Return [X, Y] of the center of cell containing provided text 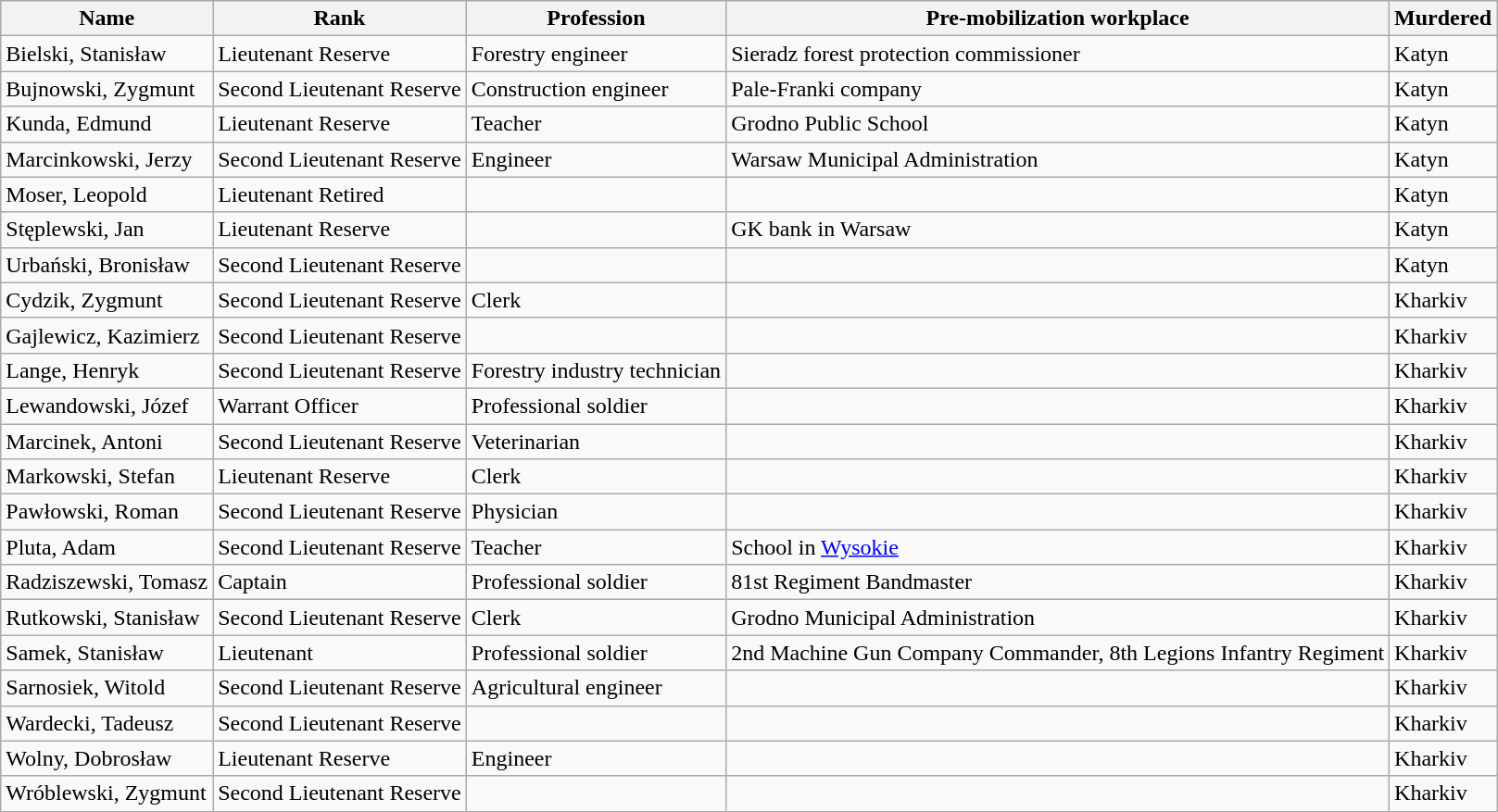
Grodno Municipal Administration [1058, 618]
2nd Machine Gun Company Commander, 8th Legions Infantry Regiment [1058, 653]
Bujnowski, Zygmunt [107, 89]
Urbański, Bronisław [107, 265]
Radziszewski, Tomasz [107, 582]
Markowski, Stefan [107, 477]
Cydzik, Zygmunt [107, 300]
Rutkowski, Stanisław [107, 618]
Pluta, Adam [107, 547]
Kunda, Edmund [107, 124]
Gajlewicz, Kazimierz [107, 335]
Lange, Henryk [107, 370]
Lieutenant [340, 653]
Profession [596, 19]
Agricultural engineer [596, 688]
Captain [340, 582]
School in Wysokie [1058, 547]
Marcinkowski, Jerzy [107, 159]
Physician [596, 512]
Name [107, 19]
Warsaw Municipal Administration [1058, 159]
Lieutenant Retired [340, 194]
GK bank in Warsaw [1058, 230]
Moser, Leopold [107, 194]
81st Regiment Bandmaster [1058, 582]
Bielski, Stanisław [107, 54]
Forestry engineer [596, 54]
Grodno Public School [1058, 124]
Construction engineer [596, 89]
Forestry industry technician [596, 370]
Wróblewski, Zygmunt [107, 793]
Murdered [1443, 19]
Wardecki, Tadeusz [107, 723]
Rank [340, 19]
Sarnosiek, Witold [107, 688]
Pre-mobilization workplace [1058, 19]
Wolny, Dobrosław [107, 758]
Pale-Franki company [1058, 89]
Pawłowski, Roman [107, 512]
Samek, Stanisław [107, 653]
Lewandowski, Józef [107, 406]
Marcinek, Antoni [107, 442]
Veterinarian [596, 442]
Sieradz forest protection commissioner [1058, 54]
Warrant Officer [340, 406]
Stęplewski, Jan [107, 230]
